Scan for the cell matching the given text and deliver its (X, Y) coordinate at center. 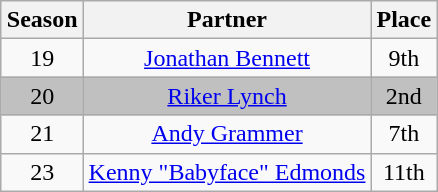
11th (404, 172)
Andy Grammer (227, 134)
9th (404, 58)
Riker Lynch (227, 96)
Season (42, 20)
19 (42, 58)
Kenny "Babyface" Edmonds (227, 172)
20 (42, 96)
2nd (404, 96)
Jonathan Bennett (227, 58)
23 (42, 172)
7th (404, 134)
21 (42, 134)
Partner (227, 20)
Place (404, 20)
